Output the (X, Y) coordinate of the center of the cell containing the given text.  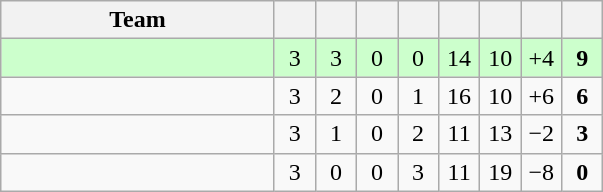
9 (582, 58)
14 (460, 58)
16 (460, 96)
−8 (542, 172)
6 (582, 96)
−2 (542, 134)
13 (500, 134)
+4 (542, 58)
Team (138, 20)
+6 (542, 96)
19 (500, 172)
